Find where the given text appears and provide that cell's center as (x, y) coordinate. 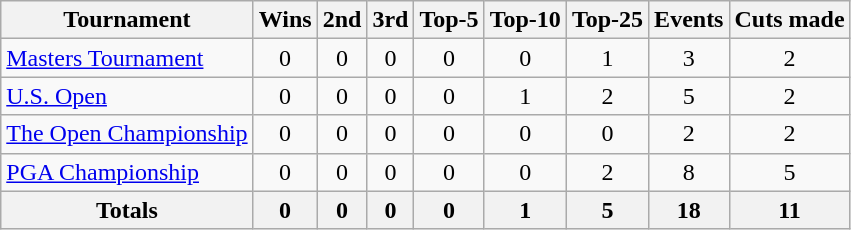
Wins (285, 20)
3 (689, 58)
U.S. Open (127, 96)
2nd (342, 20)
3rd (390, 20)
Top-25 (607, 20)
8 (689, 172)
18 (689, 210)
Masters Tournament (127, 58)
Cuts made (790, 20)
11 (790, 210)
Events (689, 20)
Top-10 (525, 20)
Tournament (127, 20)
Top-5 (449, 20)
PGA Championship (127, 172)
Totals (127, 210)
The Open Championship (127, 134)
